Output the (x, y) coordinate of the center of the cell containing the given text.  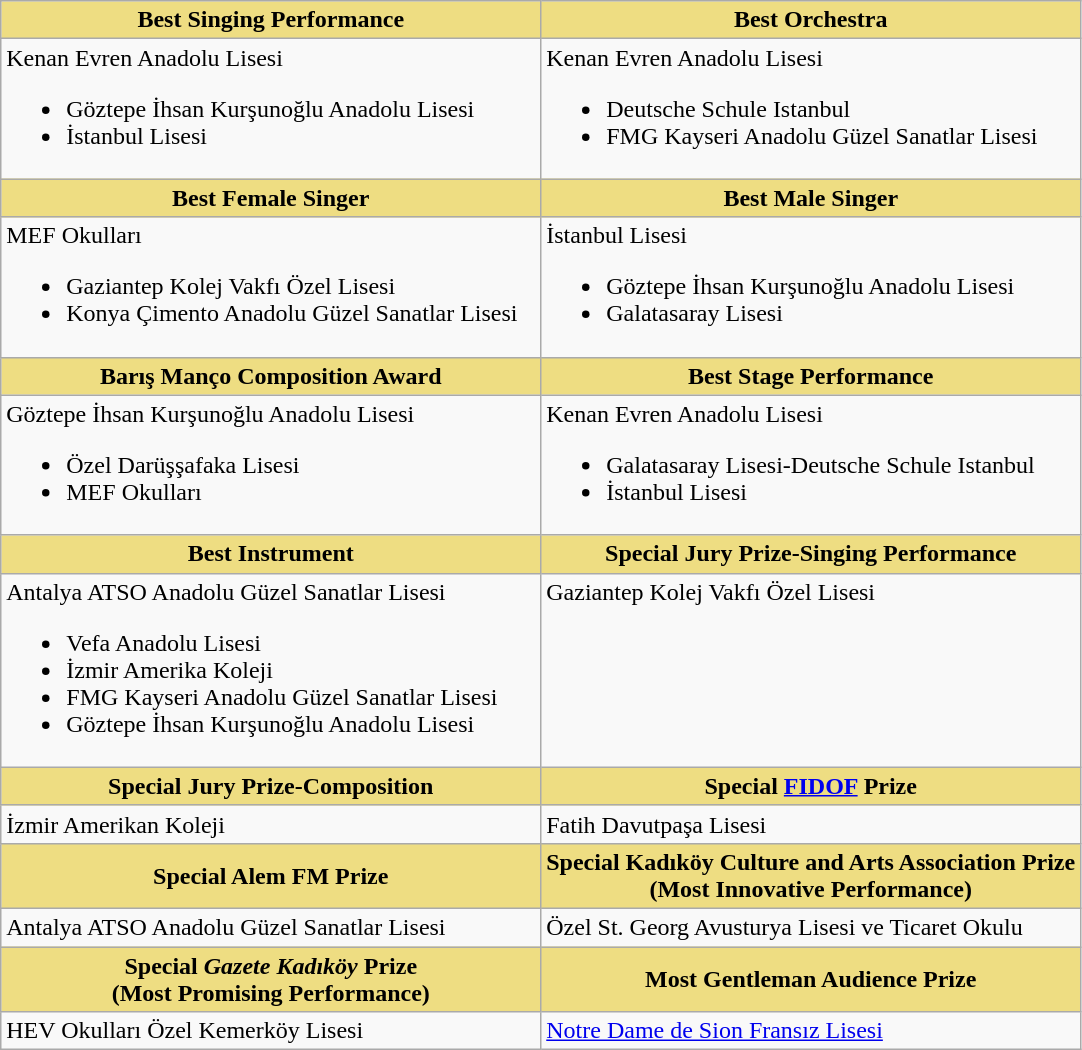
Best Male Singer (811, 198)
Special Kadıköy Culture and Arts Association Prize(Most Innovative Performance) (811, 876)
Best Orchestra (811, 20)
Special Jury Prize-Composition (271, 786)
Special FIDOF Prize (811, 786)
Best Female Singer (271, 198)
Best Stage Performance (811, 376)
Special Alem FM Prize (271, 876)
Special Gazete Kadıköy Prize(Most Promising Performance) (271, 978)
Barış Manço Composition Award (271, 376)
MEF OkullarıGaziantep Kolej Vakfı Özel LisesiKonya Çimento Anadolu Güzel Sanatlar Lisesi (271, 287)
HEV Okulları Özel Kemerköy Lisesi (271, 1031)
Özel St. Georg Avusturya Lisesi ve Ticaret Okulu (811, 927)
İstanbul LisesiGöztepe İhsan Kurşunoğlu Anadolu LisesiGalatasaray Lisesi (811, 287)
İzmir Amerikan Koleji (271, 824)
Antalya ATSO Anadolu Güzel Sanatlar Lisesi (271, 927)
Fatih Davutpaşa Lisesi (811, 824)
Kenan Evren Anadolu LisesiGalatasaray Lisesi-Deutsche Schule Istanbulİstanbul Lisesi (811, 465)
Most Gentleman Audience Prize (811, 978)
Special Jury Prize-Singing Performance (811, 554)
Notre Dame de Sion Fransız Lisesi (811, 1031)
Kenan Evren Anadolu LisesiDeutsche Schule IstanbulFMG Kayseri Anadolu Güzel Sanatlar Lisesi (811, 109)
Göztepe İhsan Kurşunoğlu Anadolu LisesiÖzel Darüşşafaka LisesiMEF Okulları (271, 465)
Gaziantep Kolej Vakfı Özel Lisesi (811, 670)
Best Singing Performance (271, 20)
Best Instrument (271, 554)
Kenan Evren Anadolu LisesiGöztepe İhsan Kurşunoğlu Anadolu Lisesiİstanbul Lisesi (271, 109)
